Search for the cell housing the specified text and yield its (x, y) center coordinate. 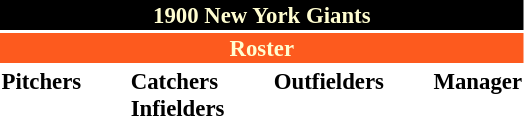
Roster (262, 48)
1900 New York Giants (262, 15)
